Pinpoint the cell where the given text exists, returning its (X, Y) midpoint coordinate. 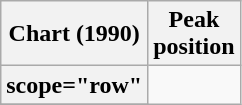
Peakposition (194, 34)
Chart (1990) (74, 34)
scope="row" (74, 85)
